Pinpoint the cell where the given text exists, returning its (X, Y) midpoint coordinate. 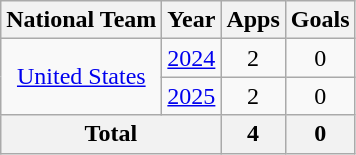
2025 (192, 96)
United States (82, 77)
Year (192, 20)
Goals (320, 20)
4 (253, 134)
2024 (192, 58)
Total (111, 134)
Apps (253, 20)
National Team (82, 20)
